Output the (x, y) coordinate of the center of the cell containing the given text.  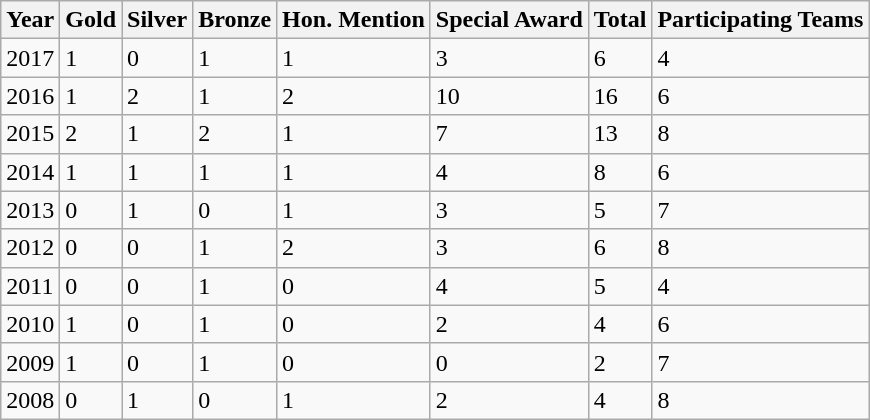
13 (620, 134)
16 (620, 96)
10 (509, 96)
2011 (30, 286)
2017 (30, 58)
2008 (30, 400)
2012 (30, 248)
Silver (158, 20)
Year (30, 20)
Total (620, 20)
2009 (30, 362)
2016 (30, 96)
2013 (30, 210)
2010 (30, 324)
2014 (30, 172)
Gold (91, 20)
Special Award (509, 20)
Bronze (235, 20)
2015 (30, 134)
Participating Teams (760, 20)
Hon. Mention (354, 20)
